From the cell containing the given text, extract its center point as [x, y] coordinate. 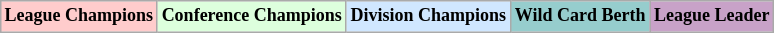
Conference Champions [252, 16]
League Champions [78, 16]
Wild Card Berth [580, 16]
Division Champions [428, 16]
League Leader [712, 16]
